Output the [x, y] coordinate of the center of the cell containing the given text.  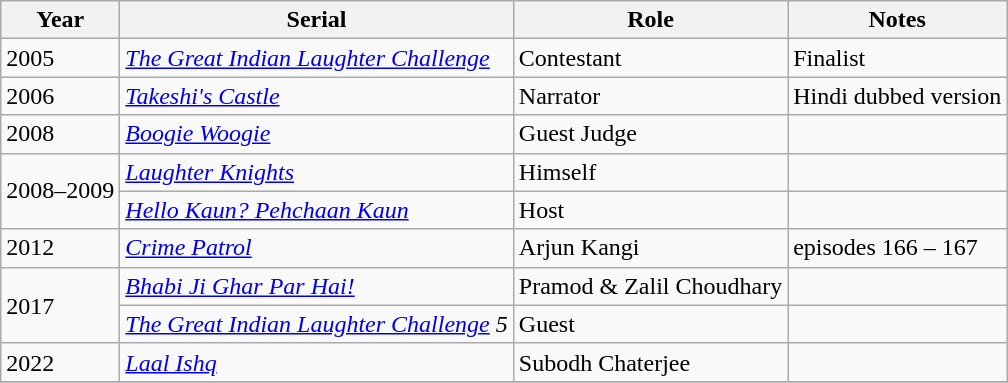
Arjun Kangi [650, 248]
2022 [60, 362]
Guest Judge [650, 134]
Hindi dubbed version [898, 96]
2008 [60, 134]
Bhabi Ji Ghar Par Hai! [316, 286]
2006 [60, 96]
2005 [60, 58]
Role [650, 20]
episodes 166 – 167 [898, 248]
2017 [60, 305]
The Great Indian Laughter Challenge 5 [316, 324]
Contestant [650, 58]
Serial [316, 20]
The Great Indian Laughter Challenge [316, 58]
Host [650, 210]
Himself [650, 172]
Guest [650, 324]
Subodh Chaterjee [650, 362]
Pramod & Zalil Choudhary [650, 286]
Finalist [898, 58]
Notes [898, 20]
Laughter Knights [316, 172]
2008–2009 [60, 191]
Takeshi's Castle [316, 96]
2012 [60, 248]
Hello Kaun? Pehchaan Kaun [316, 210]
Narrator [650, 96]
Crime Patrol [316, 248]
Laal Ishq [316, 362]
Boogie Woogie [316, 134]
Year [60, 20]
